Scan for the cell matching the given text and deliver its (x, y) coordinate at center. 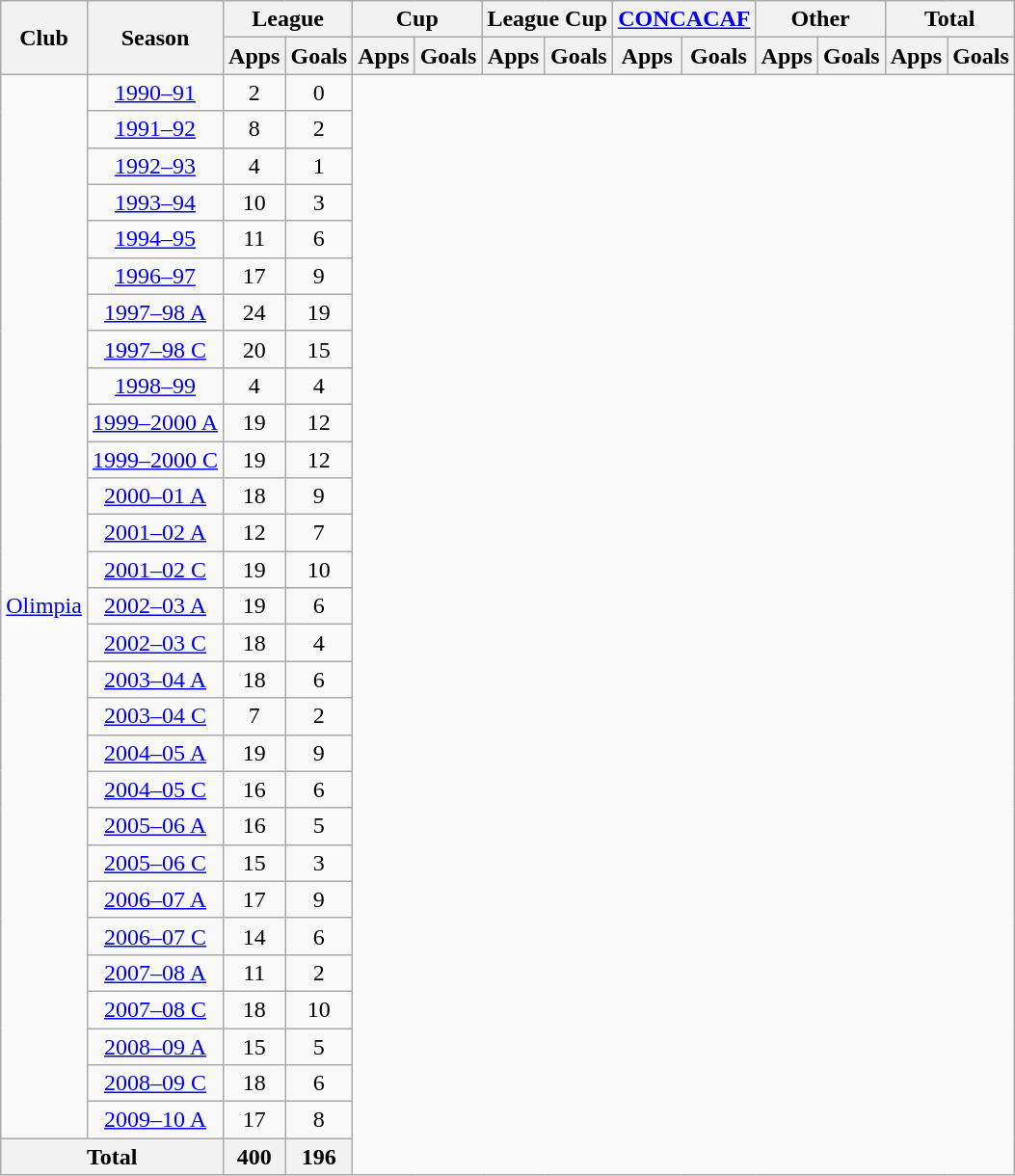
24 (254, 312)
196 (319, 1157)
League Cup (548, 19)
2008–09 C (154, 1083)
League (288, 19)
1 (319, 166)
2002–03 C (154, 643)
2007–08 C (154, 1009)
400 (254, 1157)
1994–95 (154, 239)
2002–03 A (154, 606)
2003–04 A (154, 680)
Club (44, 38)
Cup (417, 19)
2001–02 A (154, 533)
Season (154, 38)
2007–08 A (154, 973)
CONCACAF (684, 19)
2005–06 C (154, 863)
2005–06 A (154, 826)
1993–94 (154, 202)
2006–07 C (154, 936)
2006–07 A (154, 899)
2000–01 A (154, 496)
2008–09 A (154, 1046)
Olimpia (44, 606)
1997–98 C (154, 349)
14 (254, 936)
1998–99 (154, 386)
2009–10 A (154, 1120)
2003–04 C (154, 716)
1999–2000 A (154, 422)
1999–2000 C (154, 460)
2004–05 C (154, 789)
1996–97 (154, 276)
1991–92 (154, 129)
20 (254, 349)
2004–05 A (154, 753)
2001–02 C (154, 570)
Other (820, 19)
1990–91 (154, 93)
1997–98 A (154, 312)
0 (319, 93)
1992–93 (154, 166)
